Search for the cell housing the specified text and yield its (x, y) center coordinate. 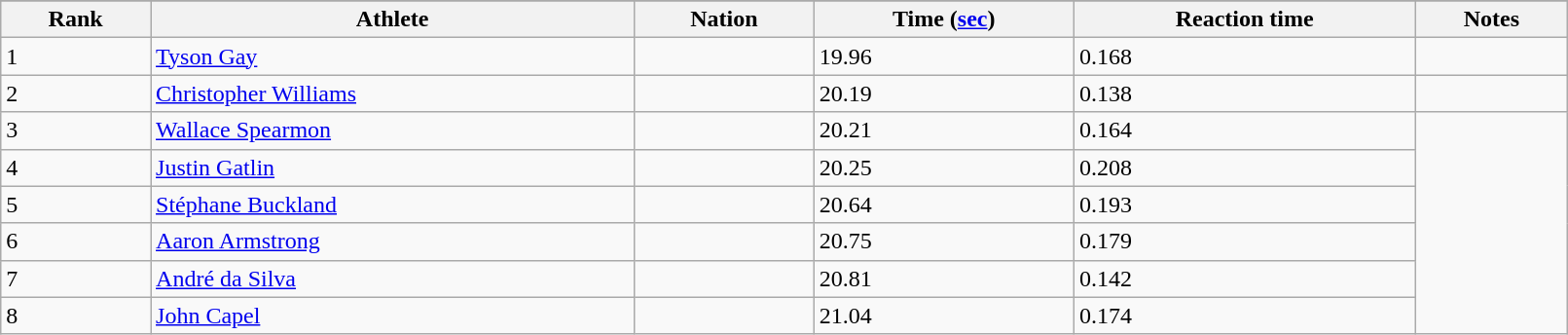
Aaron Armstrong (393, 242)
20.19 (944, 93)
20.25 (944, 167)
0.164 (1244, 130)
Reaction time (1244, 19)
20.64 (944, 205)
20.81 (944, 279)
Notes (1491, 19)
5 (76, 205)
2 (76, 93)
Tyson Gay (393, 56)
John Capel (393, 316)
Wallace Spearmon (393, 130)
0.174 (1244, 316)
0.142 (1244, 279)
André da Silva (393, 279)
Athlete (393, 19)
19.96 (944, 56)
Time (sec) (944, 19)
0.179 (1244, 242)
21.04 (944, 316)
Rank (76, 19)
0.208 (1244, 167)
7 (76, 279)
0.138 (1244, 93)
20.21 (944, 130)
0.168 (1244, 56)
8 (76, 316)
6 (76, 242)
1 (76, 56)
Stéphane Buckland (393, 205)
Nation (724, 19)
4 (76, 167)
Justin Gatlin (393, 167)
0.193 (1244, 205)
Christopher Williams (393, 93)
3 (76, 130)
20.75 (944, 242)
